Identify which cell holds the provided text, then report its [X, Y] central coordinate. 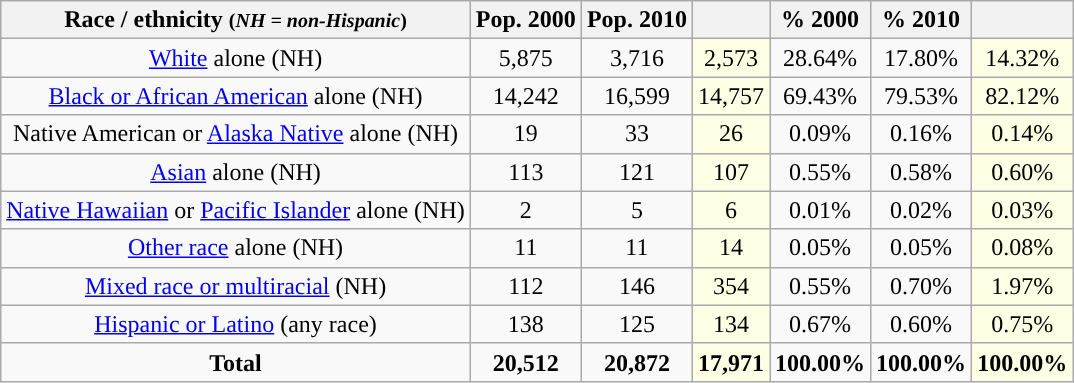
28.64% [820, 58]
354 [730, 286]
14.32% [1022, 58]
17.80% [922, 58]
0.14% [1022, 134]
14,757 [730, 96]
Hispanic or Latino (any race) [236, 324]
Black or African American alone (NH) [236, 96]
0.67% [820, 324]
134 [730, 324]
Race / ethnicity (NH = non-Hispanic) [236, 20]
0.16% [922, 134]
20,512 [526, 362]
14 [730, 248]
1.97% [1022, 286]
Pop. 2000 [526, 20]
14,242 [526, 96]
0.02% [922, 210]
112 [526, 286]
0.70% [922, 286]
Native Hawaiian or Pacific Islander alone (NH) [236, 210]
2,573 [730, 58]
33 [636, 134]
Mixed race or multiracial (NH) [236, 286]
5 [636, 210]
0.08% [1022, 248]
0.09% [820, 134]
0.58% [922, 172]
26 [730, 134]
3,716 [636, 58]
121 [636, 172]
19 [526, 134]
Native American or Alaska Native alone (NH) [236, 134]
5,875 [526, 58]
White alone (NH) [236, 58]
69.43% [820, 96]
Asian alone (NH) [236, 172]
16,599 [636, 96]
0.03% [1022, 210]
17,971 [730, 362]
79.53% [922, 96]
% 2010 [922, 20]
0.75% [1022, 324]
Other race alone (NH) [236, 248]
138 [526, 324]
20,872 [636, 362]
Pop. 2010 [636, 20]
2 [526, 210]
82.12% [1022, 96]
146 [636, 286]
0.01% [820, 210]
113 [526, 172]
107 [730, 172]
Total [236, 362]
% 2000 [820, 20]
6 [730, 210]
125 [636, 324]
